Capture the cell that displays the provided text and extract its (x, y) central coordinate. 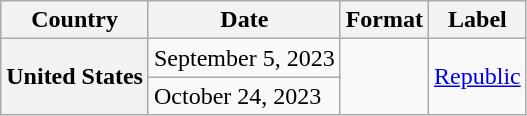
Republic (478, 77)
Country (75, 20)
Label (478, 20)
Date (244, 20)
United States (75, 77)
Format (384, 20)
October 24, 2023 (244, 96)
September 5, 2023 (244, 58)
